Provide the (X, Y) coordinate of the cell's center where the given text is located.  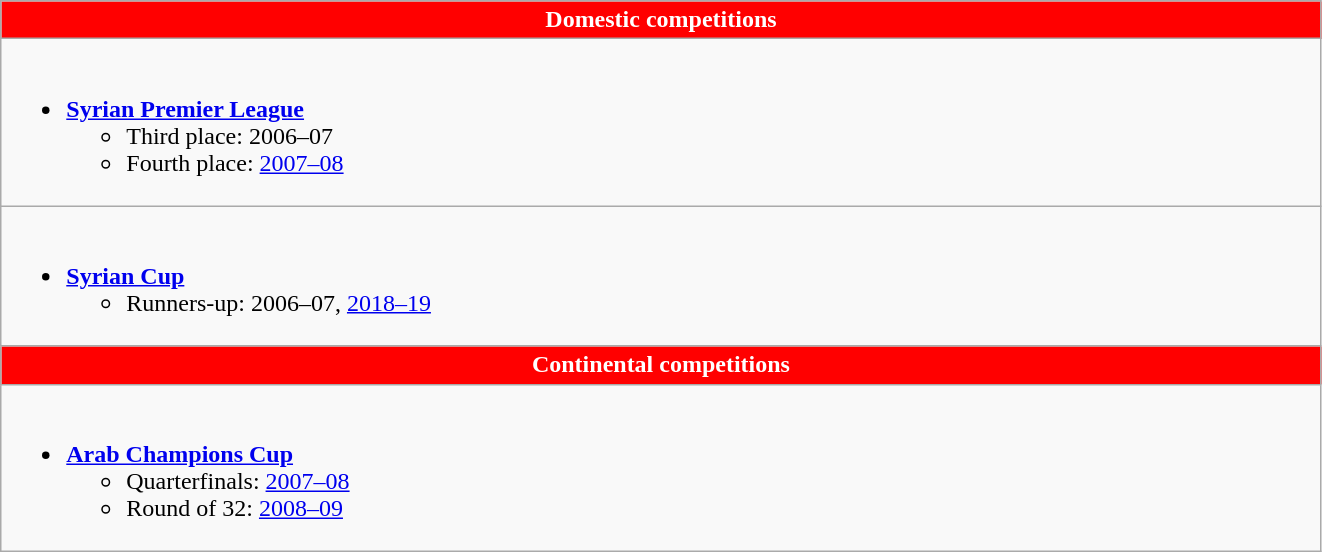
Domestic competitions (661, 20)
Continental competitions (661, 365)
Syrian CupRunners-up: 2006–07, 2018–19 (661, 276)
Syrian Premier LeagueThird place: 2006–07Fourth place: 2007–08 (661, 122)
Arab Champions CupQuarterfinals: 2007–08Round of 32: 2008–09 (661, 468)
